Search for the cell housing the specified text and yield its [X, Y] center coordinate. 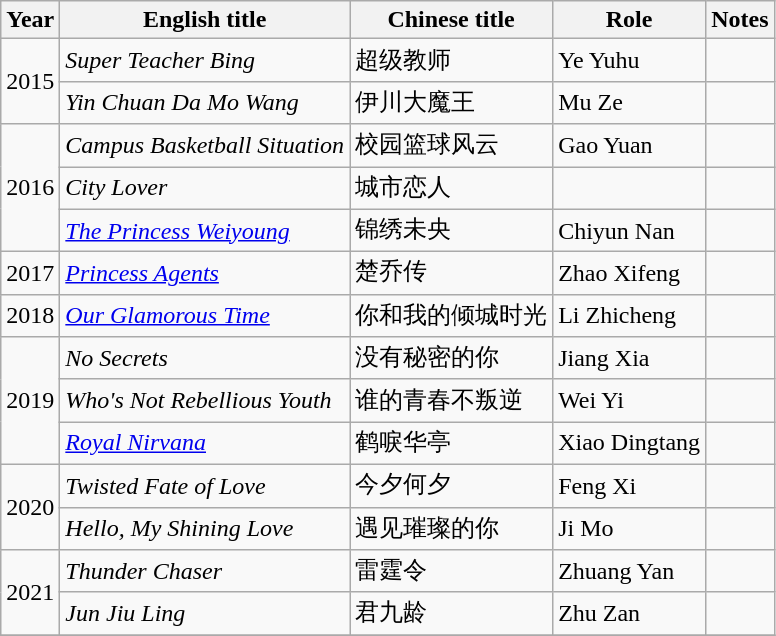
Ye Yuhu [630, 60]
Chinese title [452, 20]
今夕何夕 [452, 486]
Royal Nirvana [205, 444]
Princess Agents [205, 274]
Jun Jiu Ling [205, 614]
Zhao Xifeng [630, 274]
Super Teacher Bing [205, 60]
遇见璀璨的你 [452, 528]
Chiyun Nan [630, 230]
City Lover [205, 188]
2021 [30, 592]
Jiang Xia [630, 358]
超级教师 [452, 60]
Feng Xi [630, 486]
Twisted Fate of Love [205, 486]
English title [205, 20]
No Secrets [205, 358]
2016 [30, 188]
楚乔传 [452, 274]
2017 [30, 274]
校园篮球风云 [452, 146]
伊川大魔王 [452, 102]
Yin Chuan Da Mo Wang [205, 102]
Our Glamorous Time [205, 316]
你和我的倾城时光 [452, 316]
The Princess Weiyoung [205, 230]
Campus Basketball Situation [205, 146]
Hello, My Shining Love [205, 528]
Notes [740, 20]
Thunder Chaser [205, 572]
锦绣未央 [452, 230]
谁的青春不叛逆 [452, 400]
Who's Not Rebellious Youth [205, 400]
2020 [30, 506]
Li Zhicheng [630, 316]
Zhu Zan [630, 614]
Year [30, 20]
Role [630, 20]
君九龄 [452, 614]
Mu Ze [630, 102]
没有秘密的你 [452, 358]
Ji Mo [630, 528]
雷霆令 [452, 572]
2019 [30, 401]
Wei Yi [630, 400]
Xiao Dingtang [630, 444]
城市恋人 [452, 188]
2018 [30, 316]
Gao Yuan [630, 146]
鹤唳华亭 [452, 444]
2015 [30, 82]
Zhuang Yan [630, 572]
